Provide the [x, y] coordinate of the cell's center where the given text is located.  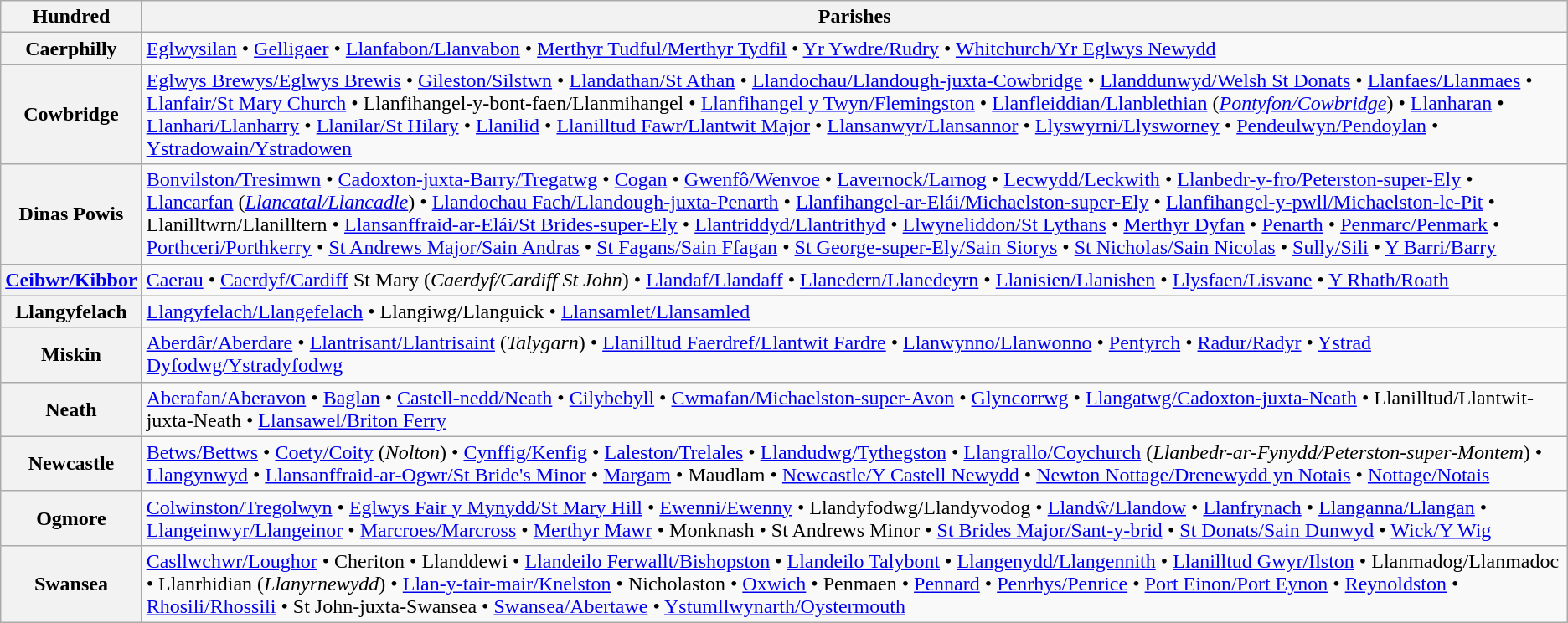
Ceibwr/Kibbor [71, 280]
Parishes [854, 17]
Ogmore [71, 517]
Llangyfelach/Llangefelach • Llangiwg/Llanguick • Llansamlet/Llansamled [854, 311]
Swansea [71, 584]
Dinas Powis [71, 214]
Hundred [71, 17]
Cowbridge [71, 114]
Caerphilly [71, 49]
Newcastle [71, 464]
Miskin [71, 355]
Llangyfelach [71, 311]
Eglwysilan • Gelligaer • Llanfabon/Llanvabon • Merthyr Tudful/Merthyr Tydfil • Yr Ywdre/Rudry • Whitchurch/Yr Eglwys Newydd [854, 49]
Neath [71, 409]
